Return the [X, Y] coordinate for the center point of the cell that contains the specified text.  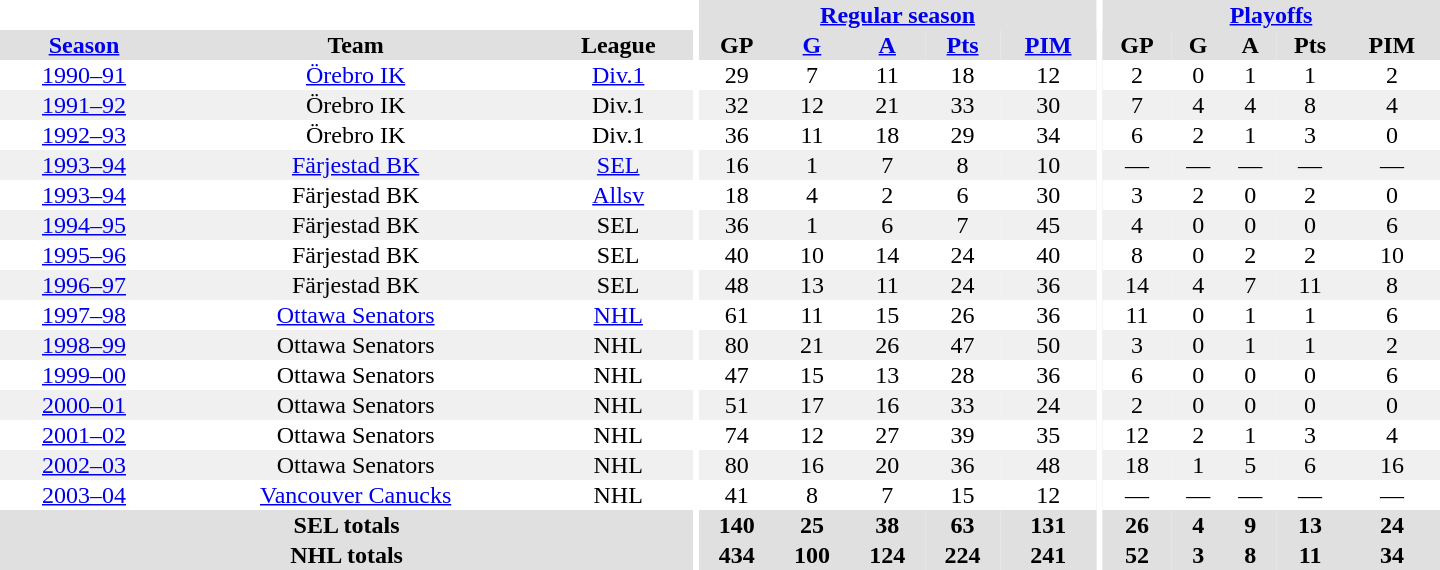
74 [736, 435]
1996–97 [84, 285]
45 [1048, 225]
2000–01 [84, 405]
20 [888, 465]
51 [736, 405]
1999–00 [84, 375]
1992–93 [84, 135]
5 [1250, 465]
25 [812, 525]
32 [736, 105]
50 [1048, 345]
Allsv [618, 195]
2002–03 [84, 465]
61 [736, 315]
27 [888, 435]
Vancouver Canucks [356, 495]
Season [84, 45]
224 [962, 555]
241 [1048, 555]
Playoffs [1271, 15]
35 [1048, 435]
SEL totals [346, 525]
63 [962, 525]
1990–91 [84, 75]
League [618, 45]
140 [736, 525]
100 [812, 555]
2003–04 [84, 495]
434 [736, 555]
2001–02 [84, 435]
Team [356, 45]
1995–96 [84, 255]
1998–99 [84, 345]
39 [962, 435]
Regular season [898, 15]
41 [736, 495]
NHL totals [346, 555]
17 [812, 405]
9 [1250, 525]
38 [888, 525]
1991–92 [84, 105]
124 [888, 555]
1994–95 [84, 225]
28 [962, 375]
1997–98 [84, 315]
52 [1137, 555]
131 [1048, 525]
